Identify which cell holds the provided text, then report its [x, y] central coordinate. 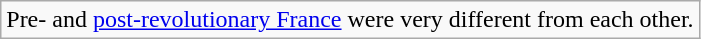
Pre- and post-revolutionary France were very different from each other. [350, 20]
